Identify which cell holds the provided text, then report its [x, y] central coordinate. 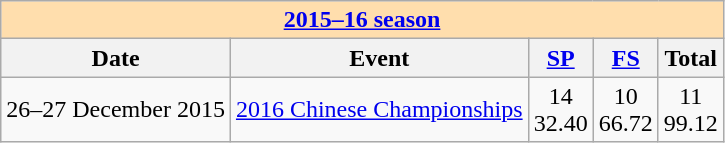
Event [379, 58]
10 66.72 [626, 110]
Total [690, 58]
Date [116, 58]
2015–16 season [362, 20]
2016 Chinese Championships [379, 110]
SP [560, 58]
FS [626, 58]
11 99.12 [690, 110]
14 32.40 [560, 110]
26–27 December 2015 [116, 110]
